Pinpoint the cell where the given text exists, returning its [x, y] midpoint coordinate. 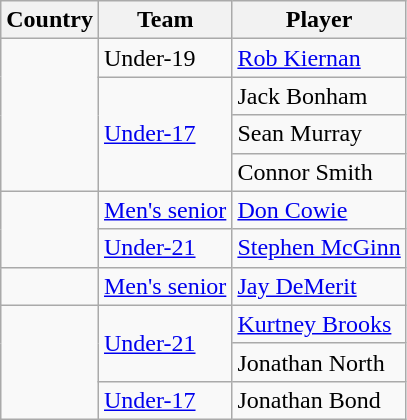
Rob Kiernan [319, 58]
Don Cowie [319, 210]
Player [319, 20]
Jonathan North [319, 362]
Team [164, 20]
Sean Murray [319, 134]
Stephen McGinn [319, 248]
Under-19 [164, 58]
Jay DeMerit [319, 286]
Country [50, 20]
Connor Smith [319, 172]
Kurtney Brooks [319, 324]
Jack Bonham [319, 96]
Jonathan Bond [319, 400]
